Pinpoint the cell where the given text exists, returning its [x, y] midpoint coordinate. 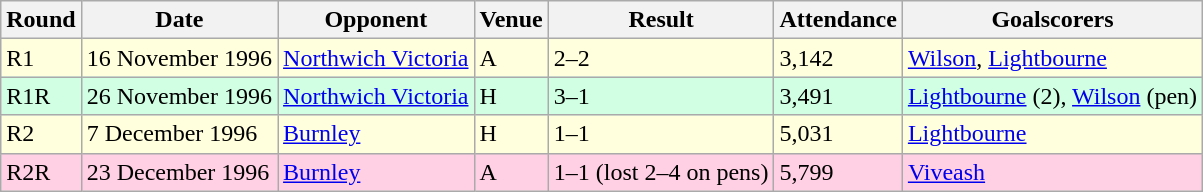
2–2 [661, 58]
16 November 1996 [179, 58]
Goalscorers [1052, 20]
R1 [41, 58]
R2 [41, 134]
Lightbourne (2), Wilson (pen) [1052, 96]
23 December 1996 [179, 172]
Result [661, 20]
7 December 1996 [179, 134]
R1R [41, 96]
1–1 (lost 2–4 on pens) [661, 172]
3,491 [838, 96]
R2R [41, 172]
5,031 [838, 134]
Date [179, 20]
Attendance [838, 20]
Wilson, Lightbourne [1052, 58]
Viveash [1052, 172]
3,142 [838, 58]
1–1 [661, 134]
Opponent [376, 20]
3–1 [661, 96]
5,799 [838, 172]
Round [41, 20]
26 November 1996 [179, 96]
Lightbourne [1052, 134]
Venue [511, 20]
